Extract the [X, Y] coordinate from the center of the cell holding the provided text.  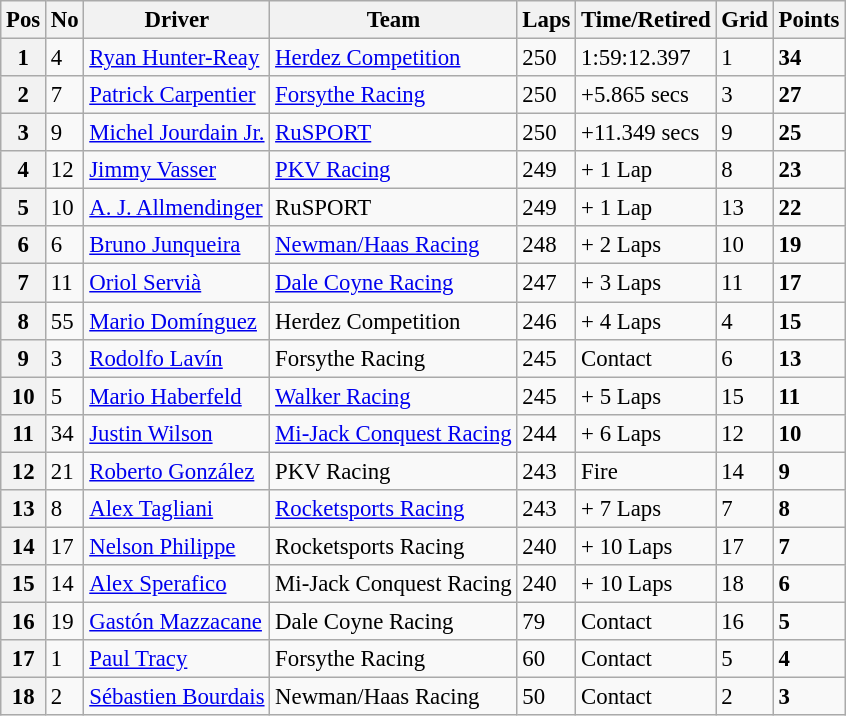
Team [394, 20]
Rodolfo Lavín [177, 358]
25 [808, 133]
A. J. Allmendinger [177, 208]
Oriol Servià [177, 283]
246 [546, 321]
Grid [744, 20]
22 [808, 208]
No [65, 20]
Alex Tagliani [177, 509]
+5.865 secs [646, 95]
+ 3 Laps [646, 283]
Nelson Philippe [177, 546]
Michel Jourdain Jr. [177, 133]
Fire [646, 471]
+ 6 Laps [646, 433]
Walker Racing [394, 396]
+ 7 Laps [646, 509]
248 [546, 245]
+ 5 Laps [646, 396]
Jimmy Vasser [177, 170]
Points [808, 20]
Bruno Junqueira [177, 245]
Roberto González [177, 471]
23 [808, 170]
247 [546, 283]
+ 4 Laps [646, 321]
244 [546, 433]
Laps [546, 20]
Sébastien Bourdais [177, 697]
50 [546, 697]
Mario Haberfeld [177, 396]
Paul Tracy [177, 659]
Patrick Carpentier [177, 95]
Time/Retired [646, 20]
21 [65, 471]
+ 2 Laps [646, 245]
79 [546, 621]
27 [808, 95]
Gastón Mazzacane [177, 621]
Pos [24, 20]
+11.349 secs [646, 133]
Alex Sperafico [177, 584]
1:59:12.397 [646, 58]
Ryan Hunter-Reay [177, 58]
Driver [177, 20]
60 [546, 659]
55 [65, 321]
Mario Domínguez [177, 321]
Justin Wilson [177, 433]
